Detect which cell encompasses the target text, then output its (x, y) center coordinate. 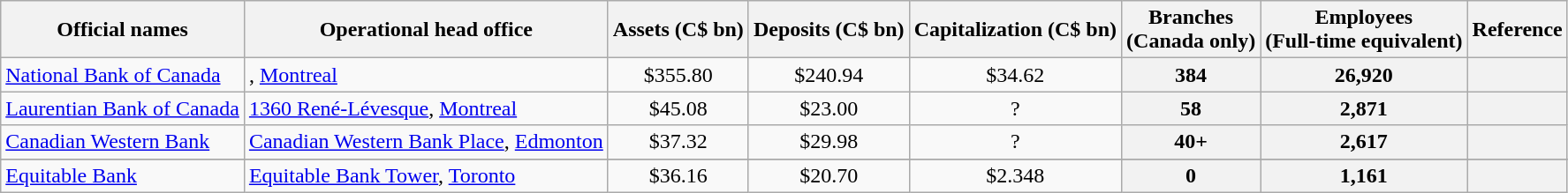
$34.62 (1015, 75)
Equitable Bank (123, 175)
Laurentian Bank of Canada (123, 108)
Canadian Western Bank (123, 142)
2,617 (1364, 142)
Canadian Western Bank Place, Edmonton (426, 142)
Employees (Full-time equivalent) (1364, 30)
Official names (123, 30)
58 (1191, 108)
$23.00 (829, 108)
384 (1191, 75)
26,920 (1364, 75)
Assets (C$ bn) (678, 30)
$355.80 (678, 75)
$2.348 (1015, 175)
$36.16 (678, 175)
$240.94 (829, 75)
1,161 (1364, 175)
, Montreal (426, 75)
40+ (1191, 142)
$37.32 (678, 142)
2,871 (1364, 108)
Branches(Canada only) (1191, 30)
$29.98 (829, 142)
$20.70 (829, 175)
Capitalization (C$ bn) (1015, 30)
Equitable Bank Tower, Toronto (426, 175)
Deposits (C$ bn) (829, 30)
1360 René-Lévesque, Montreal (426, 108)
Reference (1518, 30)
Operational head office (426, 30)
$45.08 (678, 108)
National Bank of Canada (123, 75)
0 (1191, 175)
